Output the (x, y) coordinate of the center of the cell containing the given text.  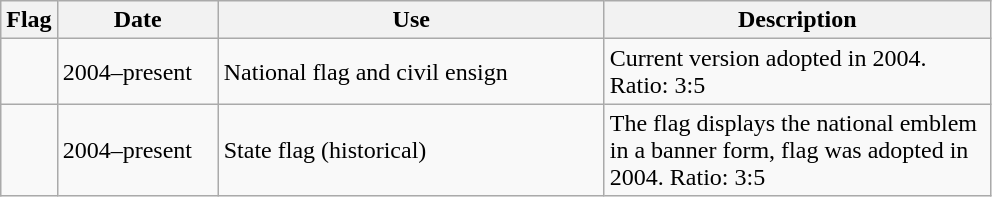
Flag (29, 20)
Use (411, 20)
Description (797, 20)
National flag and civil ensign (411, 72)
The flag displays the national emblem in a banner form, flag was adopted in 2004. Ratio: 3:5 (797, 150)
Current version adopted in 2004. Ratio: 3:5 (797, 72)
Date (138, 20)
State flag (historical) (411, 150)
